Output the [x, y] coordinate of the center of the cell containing the given text.  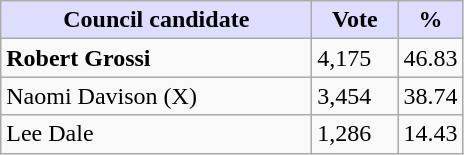
1,286 [355, 134]
4,175 [355, 58]
Vote [355, 20]
3,454 [355, 96]
Council candidate [156, 20]
Lee Dale [156, 134]
46.83 [430, 58]
38.74 [430, 96]
14.43 [430, 134]
Robert Grossi [156, 58]
% [430, 20]
Naomi Davison (X) [156, 96]
